Return (X, Y) of the center of cell containing provided text 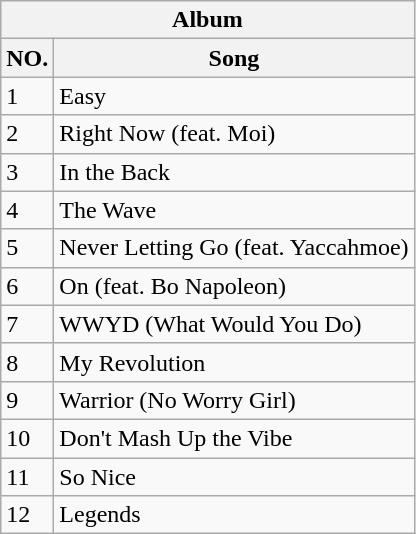
NO. (28, 58)
6 (28, 286)
2 (28, 134)
On (feat. Bo Napoleon) (234, 286)
5 (28, 248)
Never Letting Go (feat. Yaccahmoe) (234, 248)
9 (28, 400)
Album (208, 20)
1 (28, 96)
WWYD (What Would You Do) (234, 324)
3 (28, 172)
The Wave (234, 210)
Song (234, 58)
7 (28, 324)
11 (28, 477)
Don't Mash Up the Vibe (234, 438)
Right Now (feat. Moi) (234, 134)
My Revolution (234, 362)
In the Back (234, 172)
8 (28, 362)
So Nice (234, 477)
4 (28, 210)
12 (28, 515)
Easy (234, 96)
Legends (234, 515)
Warrior (No Worry Girl) (234, 400)
10 (28, 438)
